For the text-containing cell, return its midpoint in [X, Y] coordinate format. 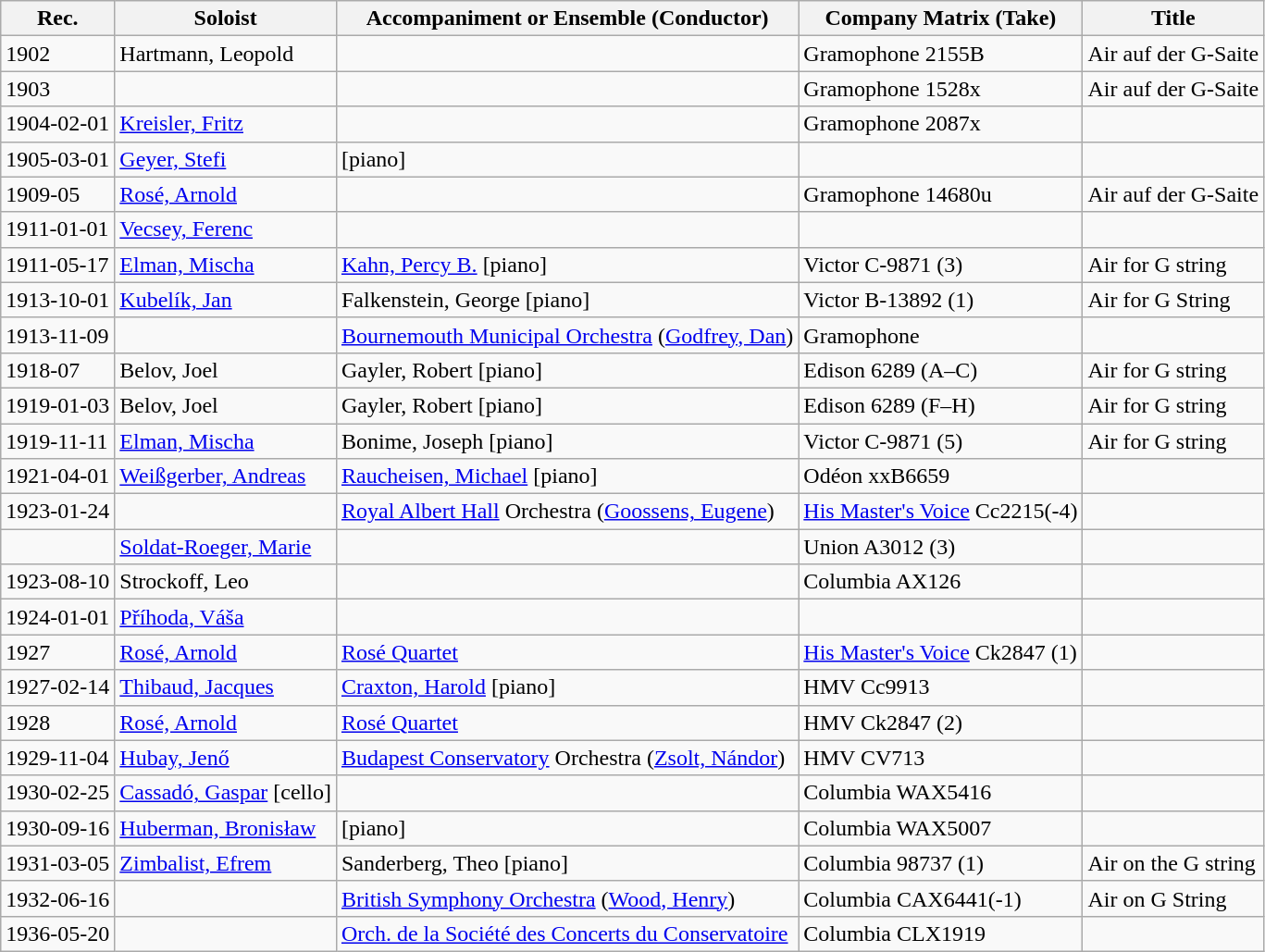
Edison 6289 (A–C) [940, 370]
1924-01-01 [57, 617]
Odéon xxB6659 [940, 476]
Hartmann, Leopold [226, 54]
Air on the G string [1173, 863]
Huberman, Bronisław [226, 828]
Craxton, Harold [piano] [566, 687]
1918-07 [57, 370]
Columbia WAX5416 [940, 793]
HMV CV713 [940, 758]
Hubay, Jenő [226, 758]
Columbia CAX6441(-1) [940, 898]
1930-09-16 [57, 828]
1913-10-01 [57, 300]
1903 [57, 89]
1927-02-14 [57, 687]
Soloist [226, 19]
Columbia CLX1919 [940, 933]
1911-05-17 [57, 265]
Columbia WAX5007 [940, 828]
Gramophone 1528x [940, 89]
Kreisler, Fritz [226, 124]
Accompaniment or Ensemble (Conductor) [566, 19]
Company Matrix (Take) [940, 19]
Gramophone 2087x [940, 124]
Příhoda, Váša [226, 617]
1919-01-03 [57, 405]
Victor C-9871 (5) [940, 441]
Weißgerber, Andreas [226, 476]
1905-03-01 [57, 159]
1923-01-24 [57, 512]
British Symphony Orchestra (Wood, Henry) [566, 898]
Columbia AX126 [940, 582]
Union A3012 (3) [940, 547]
Vecsey, Ferenc [226, 229]
Soldat-Roeger, Marie [226, 547]
1923-08-10 [57, 582]
Strockoff, Leo [226, 582]
Bonime, Joseph [piano] [566, 441]
1936-05-20 [57, 933]
Rec. [57, 19]
HMV Cc9913 [940, 687]
1911-01-01 [57, 229]
Zimbalist, Efrem [226, 863]
Gramophone [940, 335]
Victor C-9871 (3) [940, 265]
Gramophone 14680u [940, 194]
1927 [57, 652]
His Master's Voice Ck2847 (1) [940, 652]
1902 [57, 54]
1930-02-25 [57, 793]
Victor B-13892 (1) [940, 300]
Sanderberg, Theo [piano] [566, 863]
Kahn, Percy B. [piano] [566, 265]
Falkenstein, George [piano] [566, 300]
1929-11-04 [57, 758]
Edison 6289 (F–H) [940, 405]
His Master's Voice Cc2215(-4) [940, 512]
Columbia 98737 (1) [940, 863]
1921-04-01 [57, 476]
Orch. de la Société des Concerts du Conservatoire [566, 933]
1919-11-11 [57, 441]
Royal Albert Hall Orchestra (Goossens, Eugene) [566, 512]
Title [1173, 19]
1928 [57, 723]
1909-05 [57, 194]
Gramophone 2155B [940, 54]
Air on G String [1173, 898]
1932-06-16 [57, 898]
1904-02-01 [57, 124]
Raucheisen, Michael [piano] [566, 476]
1913-11-09 [57, 335]
Thibaud, Jacques [226, 687]
Kubelík, Jan [226, 300]
HMV Ck2847 (2) [940, 723]
Bournemouth Municipal Orchestra (Godfrey, Dan) [566, 335]
1931-03-05 [57, 863]
Cassadó, Gaspar [cello] [226, 793]
Air for G String [1173, 300]
Geyer, Stefi [226, 159]
Budapest Conservatory Orchestra (Zsolt, Nándor) [566, 758]
